Scan for the cell matching the given text and deliver its [x, y] coordinate at center. 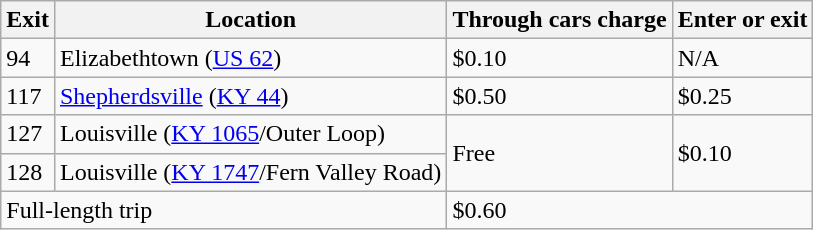
127 [28, 134]
Exit [28, 20]
128 [28, 172]
Location [250, 20]
Free [560, 153]
Louisville (KY 1065/Outer Loop) [250, 134]
Enter or exit [742, 20]
Elizabethtown (US 62) [250, 58]
$0.25 [742, 96]
N/A [742, 58]
$0.50 [560, 96]
94 [28, 58]
Full-length trip [224, 210]
Louisville (KY 1747/Fern Valley Road) [250, 172]
Shepherdsville (KY 44) [250, 96]
$0.60 [630, 210]
117 [28, 96]
Through cars charge [560, 20]
